Output the (x, y) coordinate of the center of the cell containing the given text.  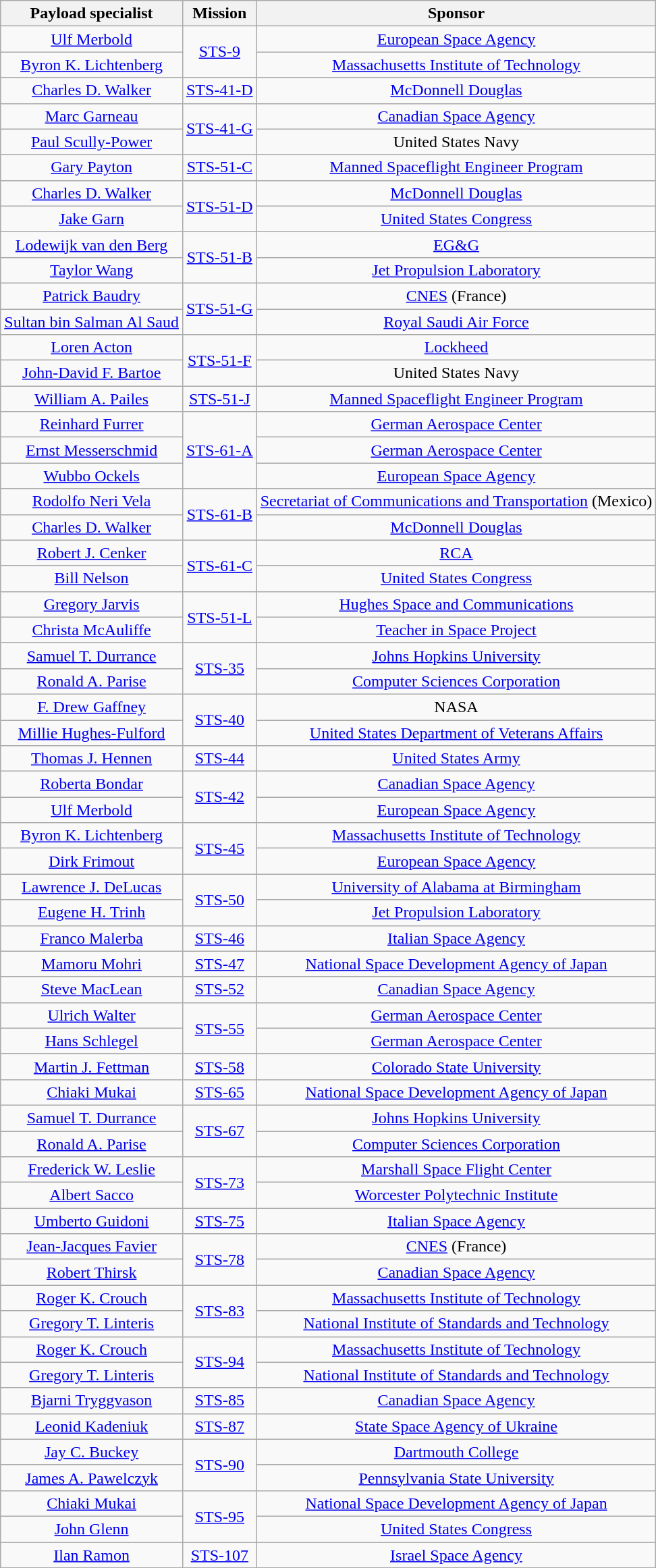
STS-45 (219, 848)
University of Alabama at Birmingham (456, 887)
Worcester Polytechnic Institute (456, 1195)
Bjarni Tryggvason (92, 1401)
Colorado State University (456, 1066)
Mission (219, 13)
STS-52 (219, 990)
STS-87 (219, 1426)
Roberta Bondar (92, 784)
Robert Thirsk (92, 1272)
Hughes Space and Communications (456, 604)
STS-58 (219, 1066)
Dirk Frimout (92, 861)
STS-41-D (219, 90)
STS-35 (219, 668)
STS-51-C (219, 167)
STS-9 (219, 52)
STS-107 (219, 1555)
STS-51-J (219, 399)
STS-61-C (219, 566)
United States Army (456, 759)
STS-83 (219, 1311)
Dartmouth College (456, 1452)
Millie Hughes-Fulford (92, 732)
William A. Pailes (92, 399)
John-David F. Bartoe (92, 373)
STS-65 (219, 1092)
Ulrich Walter (92, 1015)
Paul Scully-Power (92, 142)
STS-61-A (219, 450)
STS-61-B (219, 514)
RCA (456, 553)
Rodolfo Neri Vela (92, 502)
Loren Acton (92, 348)
Lockheed (456, 348)
Franco Malerba (92, 938)
STS-55 (219, 1028)
NASA (456, 707)
STS-51-D (219, 206)
STS-44 (219, 759)
STS-40 (219, 720)
STS-67 (219, 1131)
Albert Sacco (92, 1195)
Thomas J. Hennen (92, 759)
STS-78 (219, 1260)
Patrick Baudry (92, 296)
STS-95 (219, 1516)
STS-46 (219, 938)
STS-51-F (219, 360)
Royal Saudi Air Force (456, 322)
Jay C. Buckey (92, 1452)
Wubbo Ockels (92, 476)
Frederick W. Leslie (92, 1170)
State Space Agency of Ukraine (456, 1426)
Sponsor (456, 13)
Israel Space Agency (456, 1555)
STS-51-B (219, 257)
Reinhard Furrer (92, 425)
STS-85 (219, 1401)
Christa McAuliffe (92, 630)
Secretariat of Communications and Transportation (Mexico) (456, 502)
STS-51-G (219, 308)
Pennsylvania State University (456, 1478)
STS-90 (219, 1465)
John Glenn (92, 1529)
Ernst Messerschmid (92, 450)
STS-50 (219, 900)
Eugene H. Trinh (92, 913)
STS-41-G (219, 129)
Gary Payton (92, 167)
Leonid Kadeniuk (92, 1426)
Gregory Jarvis (92, 604)
Jean-Jacques Favier (92, 1247)
Jake Garn (92, 219)
STS-94 (219, 1362)
STS-51-L (219, 617)
STS-73 (219, 1183)
Marc Garneau (92, 116)
Teacher in Space Project (456, 630)
STS-42 (219, 797)
Sultan bin Salman Al Saud (92, 322)
Lawrence J. DeLucas (92, 887)
Lodewijk van den Berg (92, 244)
Payload specialist (92, 13)
Taylor Wang (92, 270)
Hans Schlegel (92, 1041)
Umberto Guidoni (92, 1221)
United States Department of Veterans Affairs (456, 732)
Martin J. Fettman (92, 1066)
F. Drew Gaffney (92, 707)
Steve MacLean (92, 990)
Marshall Space Flight Center (456, 1170)
STS-47 (219, 964)
EG&G (456, 244)
STS-75 (219, 1221)
Bill Nelson (92, 578)
Ilan Ramon (92, 1555)
James A. Pawelczyk (92, 1478)
Robert J. Cenker (92, 553)
Mamoru Mohri (92, 964)
